From the cell containing the given text, extract its center point as (x, y) coordinate. 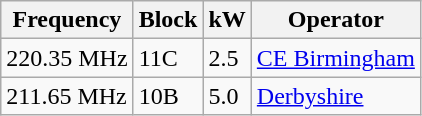
kW (227, 20)
Derbyshire (336, 96)
220.35 MHz (67, 58)
Frequency (67, 20)
Block (168, 20)
CE Birmingham (336, 58)
Operator (336, 20)
5.0 (227, 96)
10B (168, 96)
2.5 (227, 58)
11C (168, 58)
211.65 MHz (67, 96)
